Scan for the cell matching the given text and deliver its (x, y) coordinate at center. 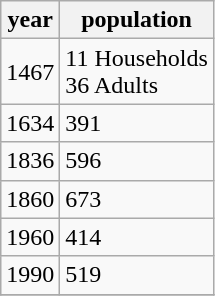
673 (137, 199)
596 (137, 161)
year (30, 20)
11 Households36 Adults (137, 72)
population (137, 20)
1990 (30, 275)
1860 (30, 199)
1634 (30, 123)
391 (137, 123)
1960 (30, 237)
519 (137, 275)
1467 (30, 72)
414 (137, 237)
1836 (30, 161)
